Detect which cell encompasses the target text, then output its [x, y] center coordinate. 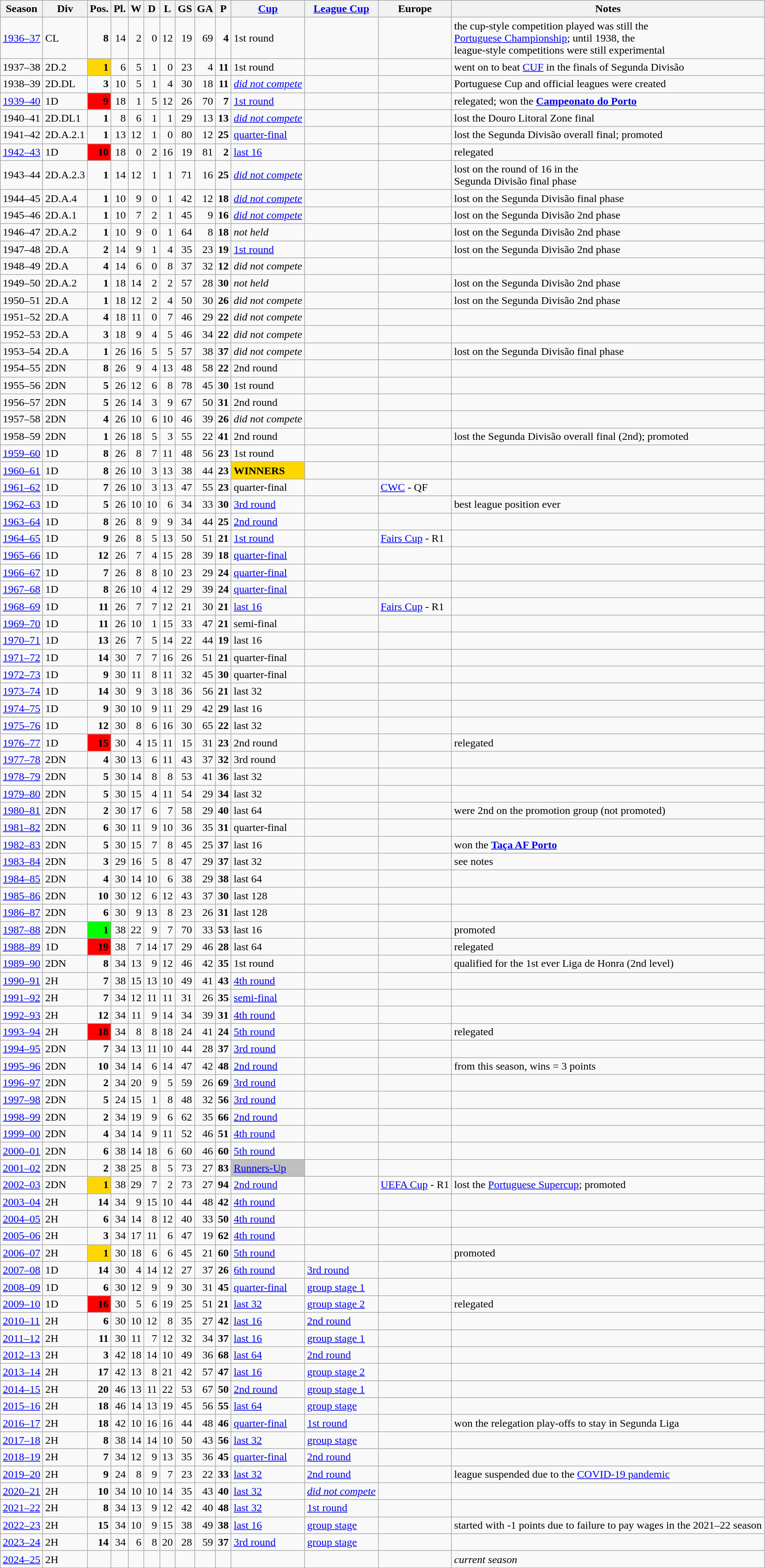
1959–60 [21, 453]
1978–79 [21, 776]
52 [185, 1134]
GS [185, 9]
2022–23 [21, 1525]
CWC - QF [415, 487]
qualified for the 1st ever Liga de Honra (2nd level) [608, 964]
1970–71 [21, 641]
2004–05 [21, 1219]
2015–16 [21, 1406]
94 [223, 1185]
1951–52 [21, 317]
1952–53 [21, 334]
1994–95 [21, 1049]
2D.A.4 [65, 198]
1954–55 [21, 368]
1976–77 [21, 742]
were 2nd on the promotion group (not promoted) [608, 811]
1989–90 [21, 964]
1967–68 [21, 590]
P [223, 9]
1944–45 [21, 198]
1947–48 [21, 249]
2016–17 [21, 1423]
won the Taça AF Porto [608, 845]
81 [205, 152]
current season [608, 1559]
from this season, wins = 3 points [608, 1066]
won the relegation play-offs to stay in Segunda Liga [608, 1423]
1968–69 [21, 607]
Europe [415, 9]
2019–20 [21, 1474]
1999–00 [21, 1134]
1973–74 [21, 691]
1980–81 [21, 811]
Div [65, 9]
Notes [608, 9]
1982–83 [21, 845]
2000–01 [21, 1151]
68 [223, 1355]
2D.A.2.3 [65, 175]
1950–51 [21, 300]
1987–88 [21, 930]
see notes [608, 862]
UEFA Cup - R1 [415, 1185]
2017–18 [21, 1440]
L [167, 9]
league suspended due to the COVID-19 pandemic [608, 1474]
lost on the round of 16 in theSegunda Divisão final phase [608, 175]
1956–57 [21, 402]
1953–54 [21, 351]
League Cup [341, 9]
2020–21 [21, 1491]
2012–13 [21, 1355]
2010–11 [21, 1321]
lost the Segunda Divisão overall final; promoted [608, 135]
CL [65, 38]
1949–50 [21, 283]
54 [185, 793]
2D.A.1 [65, 215]
2001–02 [21, 1168]
1993–94 [21, 1032]
1936–37 [21, 38]
1971–72 [21, 658]
Portuguese Cup and official leagues were created [608, 84]
1940–41 [21, 118]
1955–56 [21, 385]
1988–89 [21, 947]
83 [223, 1168]
1948–49 [21, 266]
2013–14 [21, 1372]
1974–75 [21, 708]
WINNERS [268, 470]
D [152, 9]
2006–07 [21, 1253]
1995–96 [21, 1066]
1992–93 [21, 1015]
2008–09 [21, 1287]
2024–25 [21, 1559]
1964–65 [21, 539]
1969–70 [21, 624]
Pl. [120, 9]
relegated; won the Campeonato do Porto [608, 101]
71 [185, 175]
Cup [268, 9]
1990–91 [21, 981]
lost the Segunda Divisão overall final (2nd); promoted [608, 436]
2D.2 [65, 67]
1986–87 [21, 913]
1962–63 [21, 504]
1966–67 [21, 573]
66 [223, 1117]
2003–04 [21, 1202]
2023–24 [21, 1542]
1943–44 [21, 175]
lost the Portuguese Supercup; promoted [608, 1185]
2D.DL [65, 84]
1984–85 [21, 879]
1958–59 [21, 436]
1998–99 [21, 1117]
1942–43 [21, 152]
went on to beat CUF in the finals of Segunda Divisão [608, 67]
78 [185, 385]
GA [205, 9]
1961–62 [21, 487]
1946–47 [21, 232]
1991–92 [21, 998]
1972–73 [21, 674]
64 [185, 232]
1997–98 [21, 1100]
2002–03 [21, 1185]
2009–10 [21, 1304]
2021–22 [21, 1508]
1981–82 [21, 828]
2D.DL1 [65, 118]
1965–66 [21, 556]
2007–08 [21, 1270]
1938–39 [21, 84]
W [136, 9]
65 [205, 725]
1957–58 [21, 419]
2011–12 [21, 1338]
1941–42 [21, 135]
1963–64 [21, 522]
2018–19 [21, 1457]
the cup-style competition played was still thePortuguese Championship; until 1938, theleague-style competitions were still experimental [608, 38]
2014–15 [21, 1389]
6th round [268, 1270]
1937–38 [21, 67]
2D.A.2.1 [65, 135]
best league position ever [608, 504]
Runners-Up [268, 1168]
Pos. [99, 9]
started with -1 points due to failure to pay wages in the 2021–22 season [608, 1525]
1979–80 [21, 793]
Season [21, 9]
2005–06 [21, 1236]
1985–86 [21, 896]
1939–40 [21, 101]
80 [185, 135]
1996–97 [21, 1083]
1975–76 [21, 725]
1977–78 [21, 759]
lost the Douro Litoral Zone final [608, 118]
1945–46 [21, 215]
1983–84 [21, 862]
1960–61 [21, 470]
